Find where the given text appears and provide that cell's center as (x, y) coordinate. 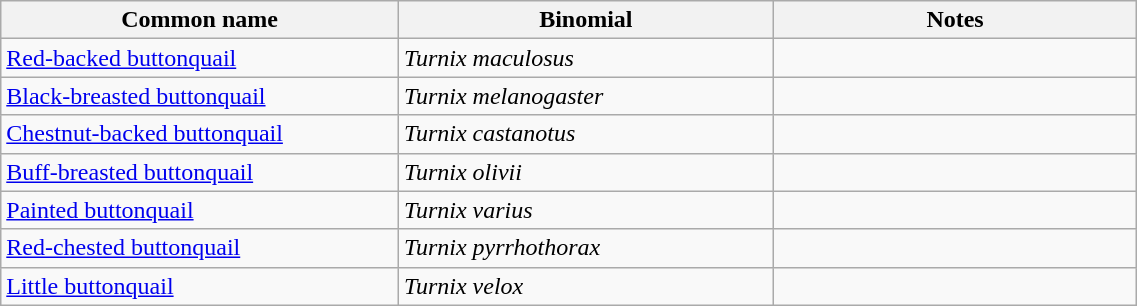
Common name (200, 20)
Binomial (586, 20)
Little buttonquail (200, 286)
Red-backed buttonquail (200, 58)
Black-breasted buttonquail (200, 96)
Turnix castanotus (586, 134)
Buff-breasted buttonquail (200, 172)
Turnix olivii (586, 172)
Painted buttonquail (200, 210)
Turnix varius (586, 210)
Turnix melanogaster (586, 96)
Turnix maculosus (586, 58)
Chestnut-backed buttonquail (200, 134)
Notes (955, 20)
Turnix pyrrhothorax (586, 248)
Red-chested buttonquail (200, 248)
Turnix velox (586, 286)
